Provide the (X, Y) coordinate of the cell's center where the given text is located.  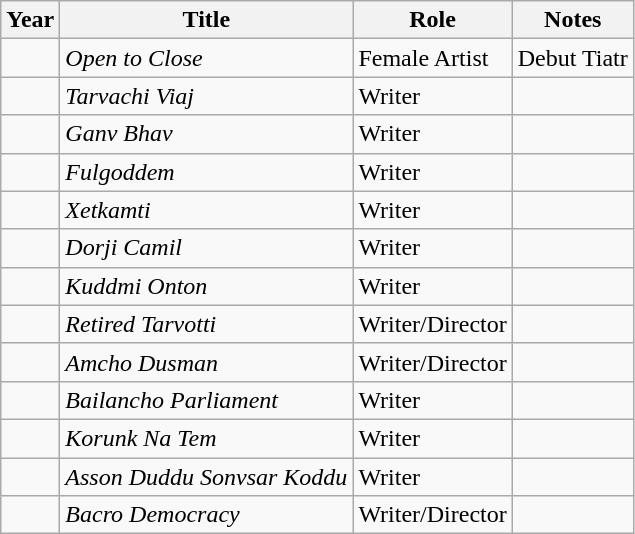
Female Artist (432, 58)
Xetkamti (206, 210)
Korunk Na Tem (206, 438)
Notes (572, 20)
Kuddmi Onton (206, 286)
Retired Tarvotti (206, 324)
Debut Tiatr (572, 58)
Tarvachi Viaj (206, 96)
Amcho Dusman (206, 362)
Bailancho Parliament (206, 400)
Role (432, 20)
Asson Duddu Sonvsar Koddu (206, 477)
Open to Close (206, 58)
Year (30, 20)
Dorji Camil (206, 248)
Ganv Bhav (206, 134)
Title (206, 20)
Bacro Democracy (206, 515)
Fulgoddem (206, 172)
